For the text-containing cell, return its midpoint in [x, y] coordinate format. 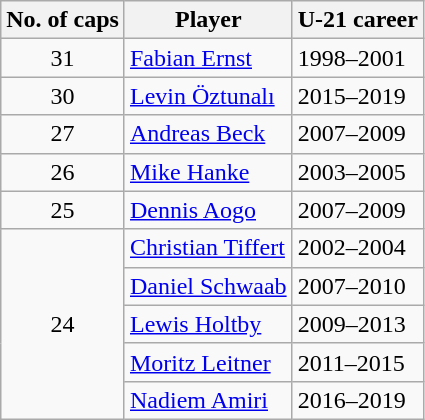
2007–2010 [358, 286]
No. of caps [63, 20]
Mike Hanke [208, 172]
Dennis Aogo [208, 210]
27 [63, 134]
Player [208, 20]
2002–2004 [358, 248]
U-21 career [358, 20]
Fabian Ernst [208, 58]
2016–2019 [358, 400]
2003–2005 [358, 172]
Daniel Schwaab [208, 286]
2011–2015 [358, 362]
Andreas Beck [208, 134]
25 [63, 210]
Nadiem Amiri [208, 400]
26 [63, 172]
Moritz Leitner [208, 362]
Christian Tiffert [208, 248]
24 [63, 324]
1998–2001 [358, 58]
30 [63, 96]
31 [63, 58]
2009–2013 [358, 324]
Levin Öztunalı [208, 96]
2015–2019 [358, 96]
Lewis Holtby [208, 324]
